From the cell containing the given text, extract its center point as (X, Y) coordinate. 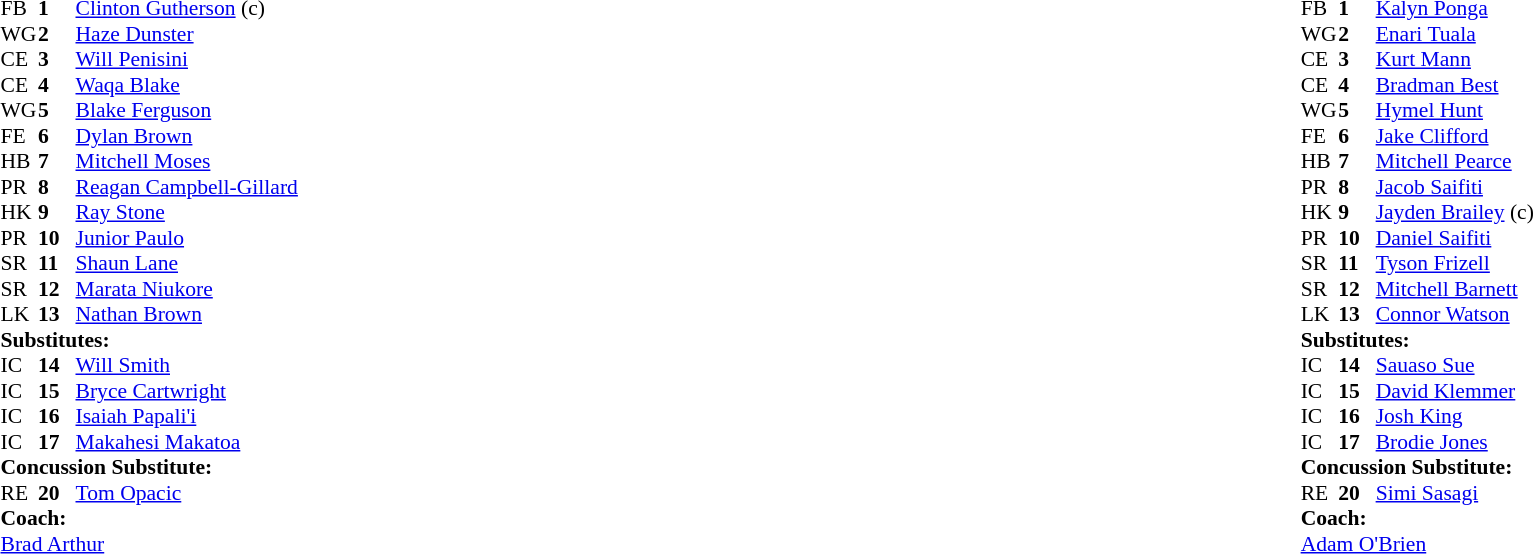
Waqa Blake (187, 85)
Coach: (148, 519)
Haze Dunster (187, 34)
Makahesi Makatoa (187, 442)
Isaiah Papali'i (187, 417)
Ray Stone (187, 213)
Dylan Brown (187, 136)
Concussion Substitute: (148, 467)
Blake Ferguson (187, 111)
Substitutes: (148, 340)
Mitchell Moses (187, 161)
Nathan Brown (187, 315)
Bryce Cartwright (187, 391)
Will Penisini (187, 59)
Reagan Campbell-Gillard (187, 187)
Junior Paulo (187, 238)
Will Smith (187, 365)
Marata Niukore (187, 289)
Tom Opacic (187, 493)
Shaun Lane (187, 263)
